Return [x, y] of the center of cell containing provided text 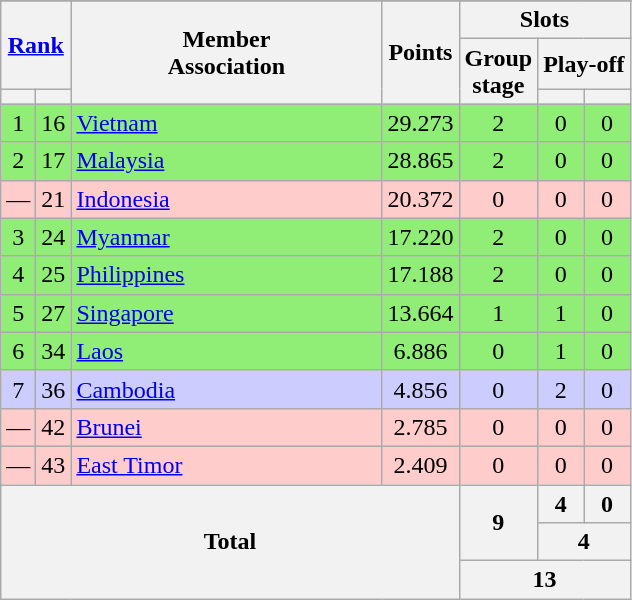
28.865 [420, 161]
Play-off [584, 64]
27 [54, 313]
3 [18, 237]
36 [54, 389]
24 [54, 237]
13.664 [420, 313]
Groupstage [498, 72]
Indonesia [226, 199]
4.856 [420, 389]
Rank [36, 45]
17 [54, 161]
MemberAssociation [226, 52]
East Timor [226, 465]
42 [54, 427]
Vietnam [226, 123]
16 [54, 123]
Myanmar [226, 237]
Total [230, 541]
Slots [544, 20]
6 [18, 351]
9 [498, 522]
34 [54, 351]
7 [18, 389]
13 [544, 580]
Laos [226, 351]
2.409 [420, 465]
Philippines [226, 275]
Brunei [226, 427]
17.188 [420, 275]
Singapore [226, 313]
2.785 [420, 427]
Points [420, 52]
17.220 [420, 237]
6.886 [420, 351]
Malaysia [226, 161]
43 [54, 465]
29.273 [420, 123]
Cambodia [226, 389]
25 [54, 275]
5 [18, 313]
21 [54, 199]
20.372 [420, 199]
